Return the [X, Y] coordinate for the center point of the cell that contains the specified text.  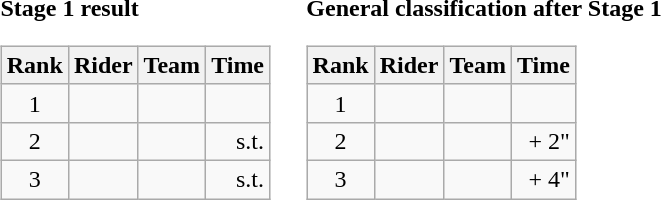
+ 2" [543, 141]
+ 4" [543, 179]
